For the text-containing cell, return its midpoint in [x, y] coordinate format. 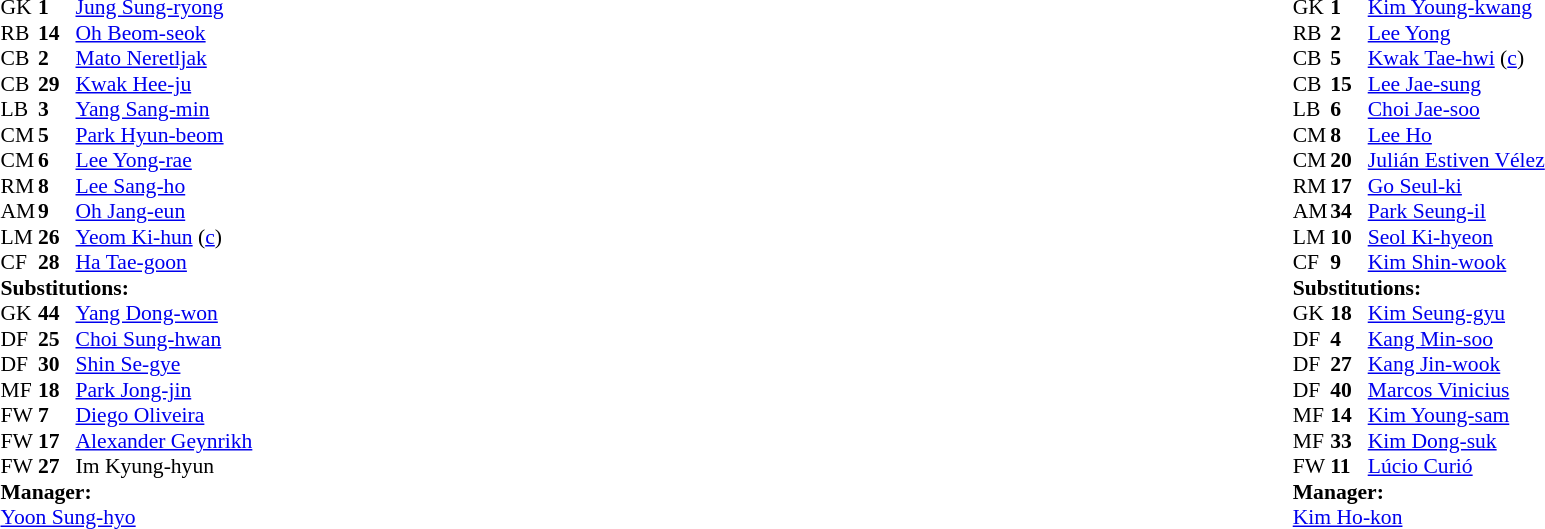
Ha Tae-goon [164, 263]
10 [1349, 237]
Oh Jang-eun [164, 211]
20 [1349, 161]
3 [57, 109]
Lúcio Curió [1456, 467]
Yeom Ki-hun (c) [164, 237]
Kang Min-soo [1456, 339]
15 [1349, 84]
Alexander Geynrikh [164, 441]
Julián Estiven Vélez [1456, 161]
34 [1349, 211]
29 [57, 84]
Lee Jae-sung [1456, 84]
Park Seung-il [1456, 211]
Go Seul-ki [1456, 186]
Yang Sang-min [164, 109]
44 [57, 313]
Kim Seung-gyu [1456, 313]
40 [1349, 390]
Kim Dong-suk [1456, 441]
Kwak Tae-hwi (c) [1456, 59]
Park Hyun-beom [164, 135]
Lee Yong-rae [164, 161]
33 [1349, 441]
28 [57, 263]
11 [1349, 467]
26 [57, 237]
Kang Jin-wook [1456, 365]
Kim Shin-wook [1456, 263]
Choi Jae-soo [1456, 109]
7 [57, 415]
Diego Oliveira [164, 415]
Choi Sung-hwan [164, 339]
25 [57, 339]
30 [57, 365]
Kim Young-sam [1456, 415]
4 [1349, 339]
Lee Sang-ho [164, 186]
Seol Ki-hyeon [1456, 237]
Marcos Vinicius [1456, 390]
Im Kyung-hyun [164, 467]
Shin Se-gye [164, 365]
Mato Neretljak [164, 59]
Yang Dong-won [164, 313]
Kwak Hee-ju [164, 84]
Lee Yong [1456, 33]
Oh Beom-seok [164, 33]
Lee Ho [1456, 135]
Park Jong-jin [164, 390]
